Capture the cell that displays the provided text and extract its [x, y] central coordinate. 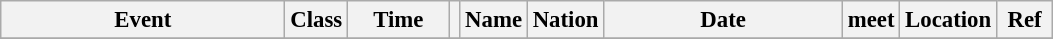
Nation [565, 20]
Class [316, 20]
meet [870, 20]
Event [143, 20]
Date [724, 20]
Name [494, 20]
Time [398, 20]
Ref [1024, 20]
Location [948, 20]
